Find where the given text appears and provide that cell's center as [x, y] coordinate. 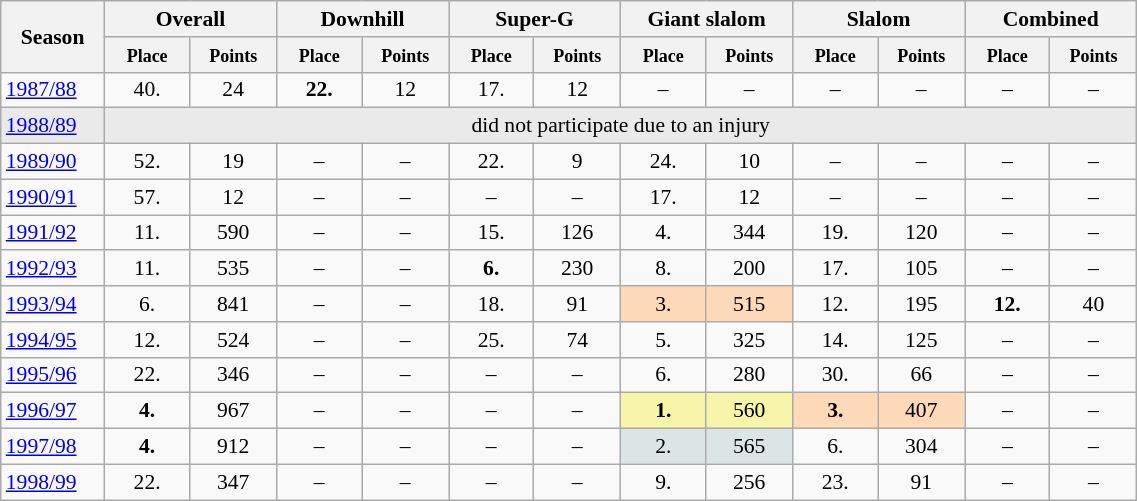
19. [836, 233]
1988/89 [53, 126]
Combined [1051, 19]
Slalom [879, 19]
256 [750, 482]
Giant slalom [707, 19]
1997/98 [53, 447]
535 [234, 269]
1993/94 [53, 304]
1991/92 [53, 233]
407 [922, 411]
841 [234, 304]
126 [578, 233]
344 [750, 233]
9. [664, 482]
590 [234, 233]
1995/96 [53, 375]
105 [922, 269]
1989/90 [53, 162]
30. [836, 375]
14. [836, 340]
125 [922, 340]
912 [234, 447]
195 [922, 304]
1998/99 [53, 482]
15. [492, 233]
346 [234, 375]
515 [750, 304]
57. [146, 197]
Overall [190, 19]
565 [750, 447]
8. [664, 269]
280 [750, 375]
Downhill [362, 19]
9 [578, 162]
did not participate due to an injury [620, 126]
120 [922, 233]
200 [750, 269]
1987/88 [53, 90]
Season [53, 36]
66 [922, 375]
1990/91 [53, 197]
1994/95 [53, 340]
18. [492, 304]
2. [664, 447]
347 [234, 482]
40 [1094, 304]
967 [234, 411]
23. [836, 482]
1. [664, 411]
Super-G [535, 19]
24 [234, 90]
40. [146, 90]
25. [492, 340]
52. [146, 162]
10 [750, 162]
19 [234, 162]
325 [750, 340]
230 [578, 269]
1996/97 [53, 411]
74 [578, 340]
560 [750, 411]
304 [922, 447]
524 [234, 340]
24. [664, 162]
5. [664, 340]
1992/93 [53, 269]
